Pinpoint the cell where the given text exists, returning its [x, y] midpoint coordinate. 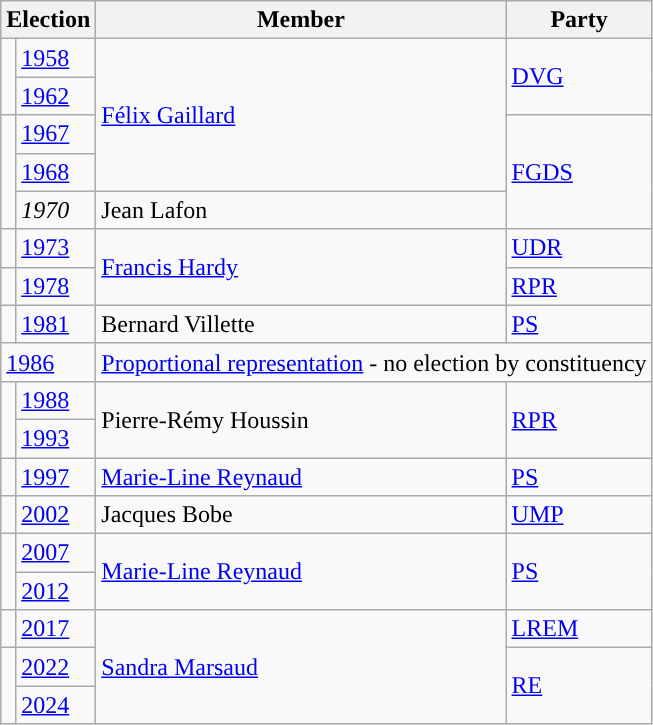
FGDS [579, 172]
2017 [56, 629]
1962 [56, 96]
1993 [56, 438]
Jean Lafon [301, 210]
1988 [56, 400]
1968 [56, 172]
Sandra Marsaud [301, 667]
UDR [579, 248]
1970 [56, 210]
1997 [56, 477]
1981 [56, 324]
Member [301, 20]
1986 [48, 362]
Party [579, 20]
Félix Gaillard [301, 115]
Pierre-Rémy Houssin [301, 419]
2002 [56, 515]
Election [48, 20]
DVG [579, 77]
2022 [56, 667]
Francis Hardy [301, 267]
1973 [56, 248]
1958 [56, 58]
2007 [56, 553]
Proportional representation - no election by constituency [374, 362]
1967 [56, 134]
2012 [56, 591]
1978 [56, 286]
UMP [579, 515]
Bernard Villette [301, 324]
2024 [56, 705]
LREM [579, 629]
RE [579, 686]
Jacques Bobe [301, 515]
